Return (x, y) of the center of cell containing provided text 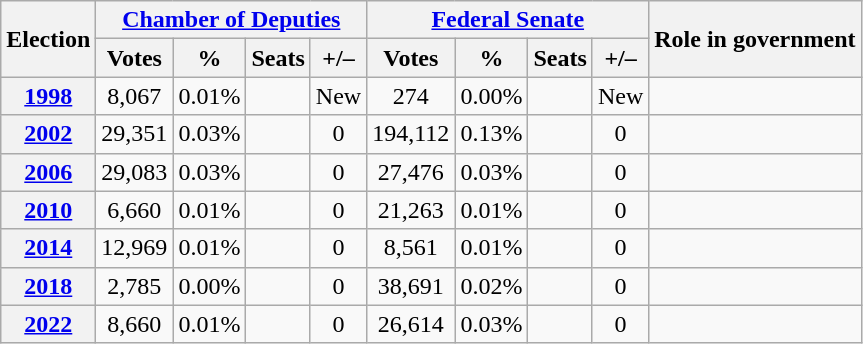
2014 (48, 248)
12,969 (134, 248)
6,660 (134, 210)
29,351 (134, 134)
2,785 (134, 286)
194,112 (411, 134)
8,561 (411, 248)
38,691 (411, 286)
Role in government (755, 39)
2006 (48, 172)
21,263 (411, 210)
Election (48, 39)
2018 (48, 286)
Federal Senate (508, 20)
0.13% (492, 134)
2022 (48, 324)
27,476 (411, 172)
2010 (48, 210)
274 (411, 96)
26,614 (411, 324)
2002 (48, 134)
8,067 (134, 96)
0.02% (492, 286)
1998 (48, 96)
29,083 (134, 172)
8,660 (134, 324)
Chamber of Deputies (232, 20)
